Determine the [x, y] coordinate at the center of the cell enclosing the given text.  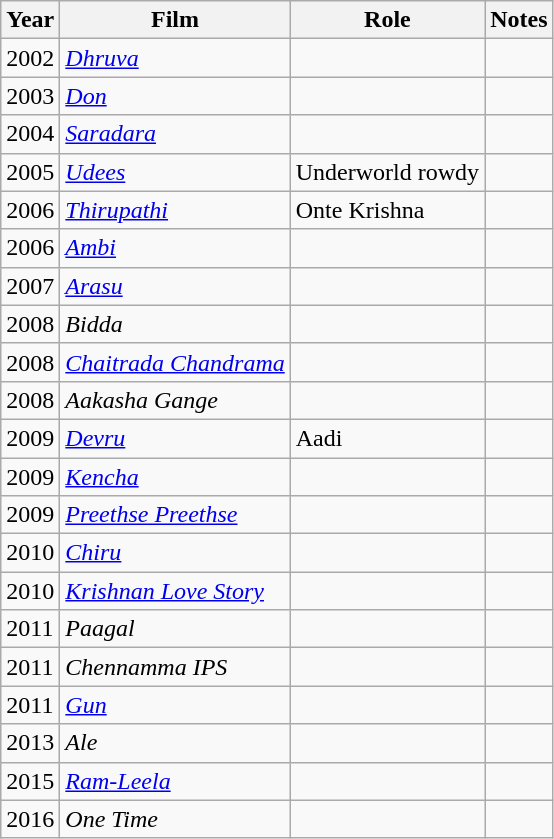
One Time [175, 819]
Don [175, 96]
Chennamma IPS [175, 667]
Krishnan Love Story [175, 591]
Ale [175, 743]
2003 [30, 96]
Bidda [175, 324]
2005 [30, 172]
Role [387, 20]
Aakasha Gange [175, 400]
Ambi [175, 248]
2015 [30, 781]
Film [175, 20]
Kencha [175, 477]
Ram-Leela [175, 781]
2007 [30, 286]
Saradara [175, 134]
Aadi [387, 438]
Devru [175, 438]
Underworld rowdy [387, 172]
Chiru [175, 553]
2004 [30, 134]
Notes [519, 20]
2016 [30, 819]
Onte Krishna [387, 210]
2013 [30, 743]
Preethse Preethse [175, 515]
Udees [175, 172]
Arasu [175, 286]
Paagal [175, 629]
Year [30, 20]
Gun [175, 705]
Chaitrada Chandrama [175, 362]
2002 [30, 58]
Dhruva [175, 58]
Thirupathi [175, 210]
